Scan for the cell matching the given text and deliver its [X, Y] coordinate at center. 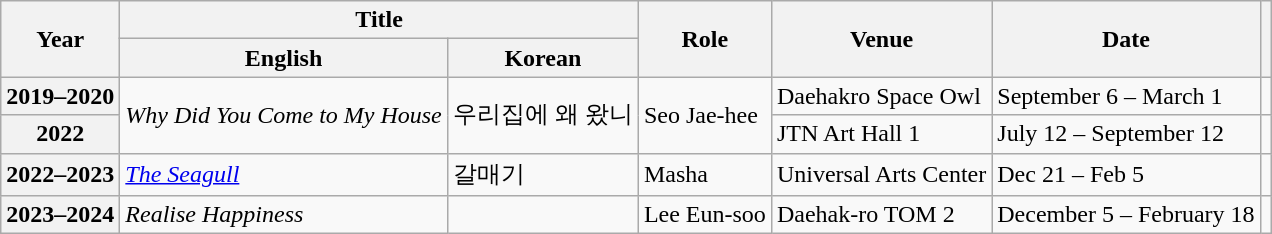
Masha [704, 174]
2023–2024 [60, 215]
Realise Happiness [284, 215]
Lee Eun-soo [704, 215]
2022 [60, 134]
Role [704, 39]
Dec 21 – Feb 5 [1126, 174]
Year [60, 39]
Venue [881, 39]
Daehakro Space Owl [881, 96]
Why Did You Come to My House [284, 115]
2019–2020 [60, 96]
Universal Arts Center [881, 174]
Date [1126, 39]
2022–2023 [60, 174]
Korean [542, 58]
우리집에 왜 왔니 [542, 115]
English [284, 58]
Title [380, 20]
갈매기 [542, 174]
Daehak-ro TOM 2 [881, 215]
The Seagull [284, 174]
JTN Art Hall 1 [881, 134]
December 5 – February 18 [1126, 215]
September 6 – March 1 [1126, 96]
Seo Jae-hee [704, 115]
July 12 – September 12 [1126, 134]
